From the cell containing the given text, extract its center point as (X, Y) coordinate. 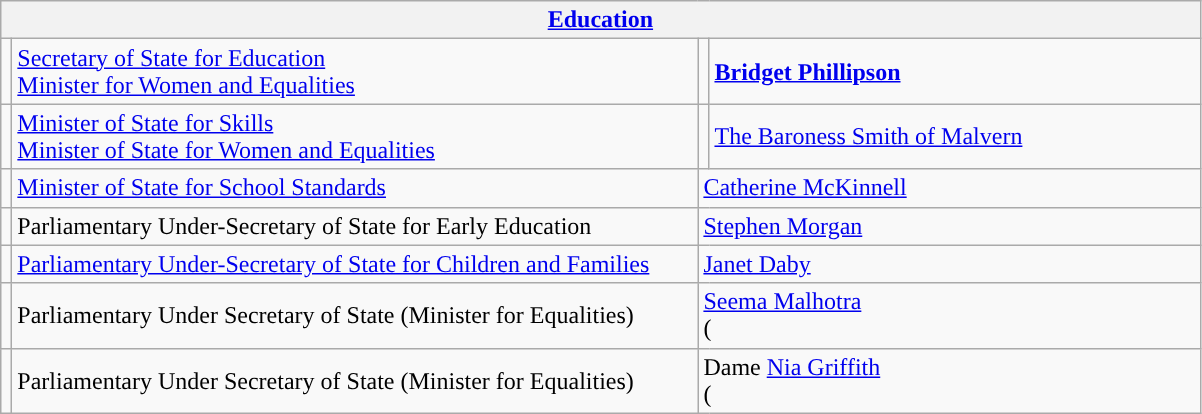
Catherine McKinnell (949, 188)
Education (600, 20)
Stephen Morgan (949, 226)
Bridget Phillipson (954, 72)
Minister of State for SkillsMinister of State for Women and Equalities (355, 136)
Dame Nia Griffith ( (949, 380)
Minister of State for School Standards (355, 188)
Parliamentary Under-Secretary of State for Early Education (355, 226)
Parliamentary Under-Secretary of State for Children and Families (355, 264)
Seema Malhotra( (949, 316)
The Baroness Smith of Malvern (954, 136)
Secretary of State for EducationMinister for Women and Equalities (355, 72)
Janet Daby (949, 264)
